For the text-containing cell, return its midpoint in [X, Y] coordinate format. 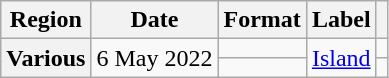
Island [341, 58]
6 May 2022 [154, 58]
Label [341, 20]
Format [262, 20]
Date [154, 20]
Region [46, 20]
Various [46, 58]
